Search for the cell housing the specified text and yield its (x, y) center coordinate. 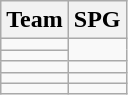
SPG (97, 20)
Team (35, 20)
